Scan for the cell matching the given text and deliver its [x, y] coordinate at center. 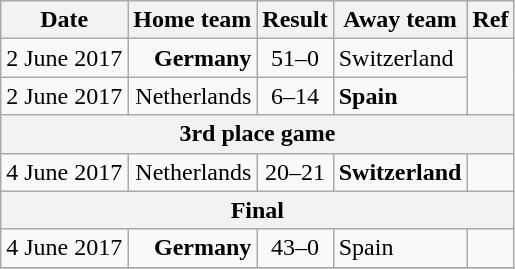
20–21 [295, 172]
6–14 [295, 96]
Away team [400, 20]
Date [64, 20]
43–0 [295, 248]
Home team [192, 20]
Result [295, 20]
Final [258, 210]
Ref [490, 20]
51–0 [295, 58]
3rd place game [258, 134]
